Locate the cell with the specified text and output its [X, Y] center coordinate. 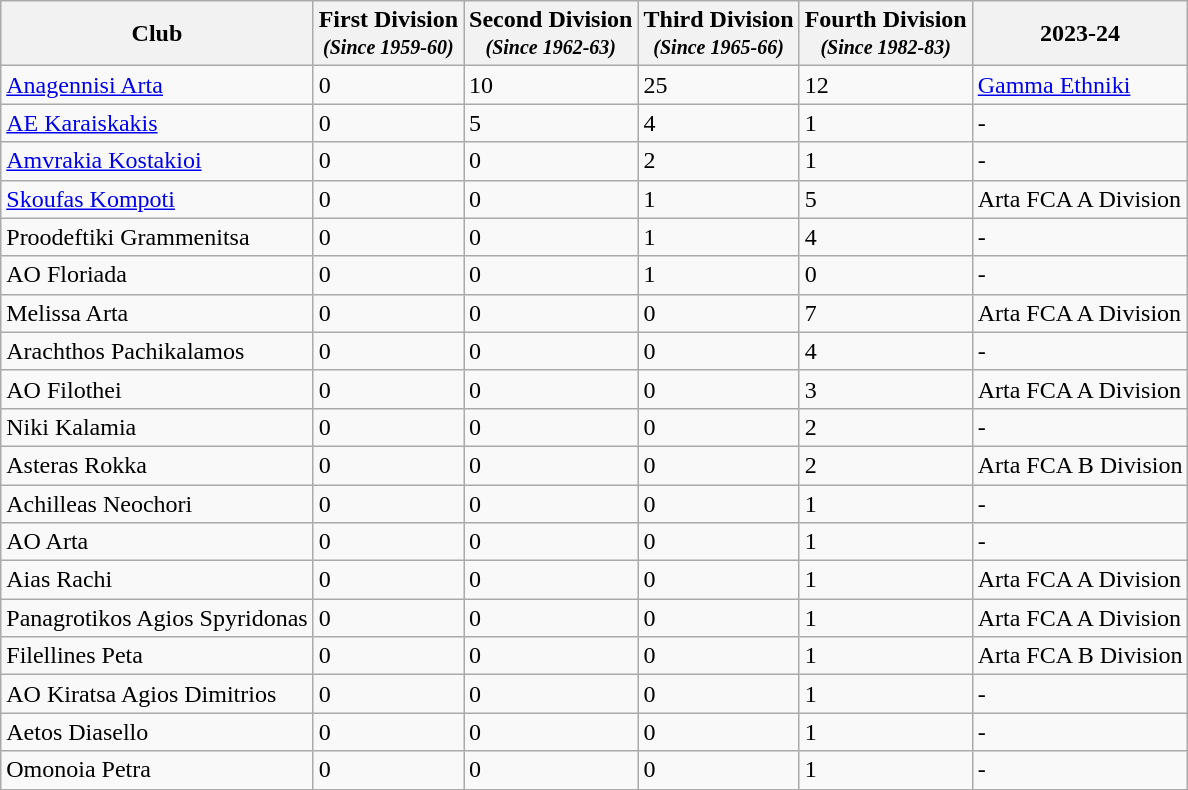
AO Arta [157, 542]
Filellines Peta [157, 656]
Panagrotikos Agios Spyridonas [157, 618]
Asteras Rokka [157, 465]
Third Division(Since 1965-66) [718, 34]
Skoufas Kompoti [157, 199]
Aias Rachi [157, 580]
Gamma Ethniki [1080, 85]
7 [886, 313]
25 [718, 85]
Fourth Division(Since 1982-83) [886, 34]
Melissa Arta [157, 313]
First Division(Since 1959-60) [388, 34]
AE Karaiskakis [157, 123]
AO Floriada [157, 275]
Achilleas Neochori [157, 503]
Amvrakia Kostakioi [157, 161]
12 [886, 85]
Proodeftiki Grammenitsa [157, 237]
AO Filothei [157, 389]
Anagennisi Arta [157, 85]
Niki Kalamia [157, 427]
Omonoia Petra [157, 770]
3 [886, 389]
AO Kiratsa Agios Dimitrios [157, 694]
2023-24 [1080, 34]
Second Division(Since 1962-63) [551, 34]
Aetos Diasello [157, 732]
10 [551, 85]
Club [157, 34]
Arachthos Pachikalamos [157, 351]
